Determine the (X, Y) coordinate at the center of the cell enclosing the given text.  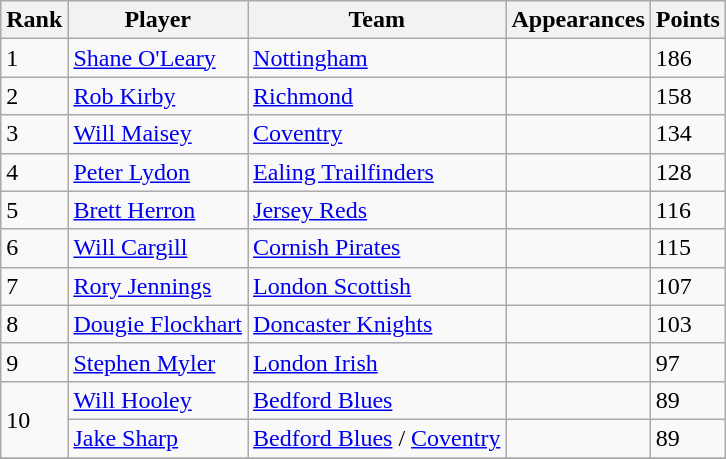
Rank (34, 20)
6 (34, 248)
London Scottish (377, 286)
Will Maisey (158, 134)
128 (688, 172)
Rob Kirby (158, 96)
Cornish Pirates (377, 248)
Peter Lydon (158, 172)
4 (34, 172)
9 (34, 362)
Shane O'Leary (158, 58)
10 (34, 419)
Appearances (578, 20)
Points (688, 20)
8 (34, 324)
97 (688, 362)
Stephen Myler (158, 362)
Jersey Reds (377, 210)
Dougie Flockhart (158, 324)
Will Hooley (158, 400)
Jake Sharp (158, 438)
107 (688, 286)
1 (34, 58)
Team (377, 20)
116 (688, 210)
186 (688, 58)
Rory Jennings (158, 286)
158 (688, 96)
3 (34, 134)
Coventry (377, 134)
London Irish (377, 362)
5 (34, 210)
2 (34, 96)
Richmond (377, 96)
103 (688, 324)
Player (158, 20)
134 (688, 134)
Bedford Blues (377, 400)
Nottingham (377, 58)
7 (34, 286)
Brett Herron (158, 210)
Ealing Trailfinders (377, 172)
Doncaster Knights (377, 324)
115 (688, 248)
Will Cargill (158, 248)
Bedford Blues / Coventry (377, 438)
